Find where the given text appears and provide that cell's center as (x, y) coordinate. 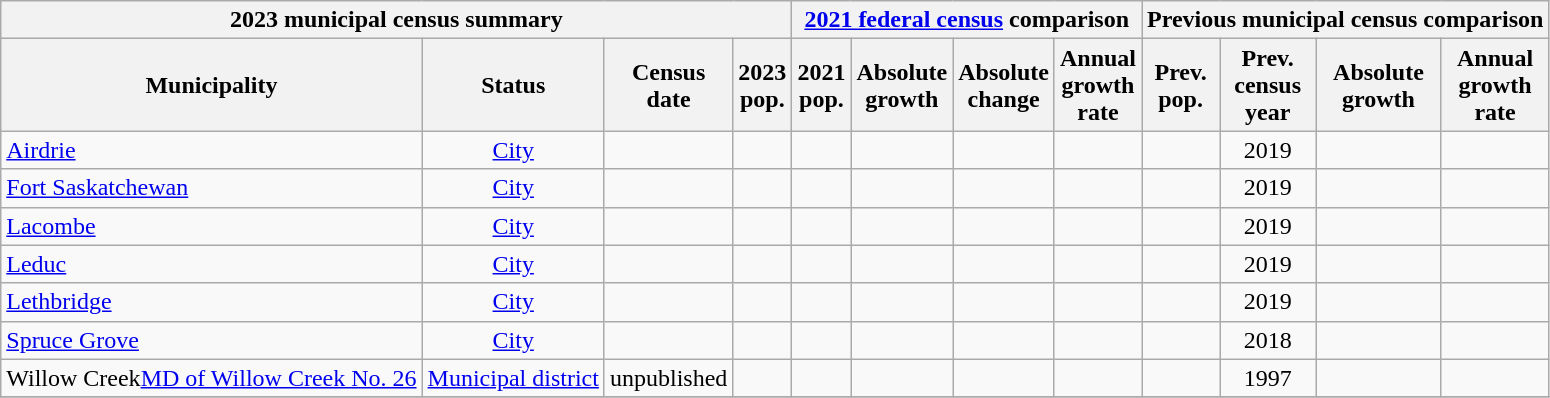
Prev.pop. (1181, 85)
2018 (1268, 340)
Status (513, 85)
2021pop. (822, 85)
2021 federal census comparison (967, 20)
Leduc (212, 264)
unpublished (668, 378)
Municipal district (513, 378)
Willow CreekMD of Willow Creek No. 26 (212, 378)
Spruce Grove (212, 340)
Absolutechange (1004, 85)
Municipality (212, 85)
2023pop. (762, 85)
Fort Saskatchewan (212, 188)
2023 municipal census summary (396, 20)
Lethbridge (212, 302)
1997 (1268, 378)
Prev.censusyear (1268, 85)
Censusdate (668, 85)
Airdrie (212, 150)
Previous municipal census comparison (1346, 20)
Lacombe (212, 226)
